Locate the cell with the specified text and output its [X, Y] center coordinate. 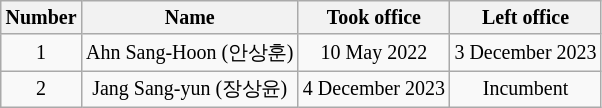
4 December 2023 [374, 89]
1 [42, 53]
Ahn Sang-Hoon (안상훈) [190, 53]
Name [190, 18]
Number [42, 18]
Incumbent [526, 89]
10 May 2022 [374, 53]
Took office [374, 18]
2 [42, 89]
Left office [526, 18]
Jang Sang-yun (장상윤) [190, 89]
3 December 2023 [526, 53]
